Provide the [X, Y] coordinate of the cell's center where the given text is located.  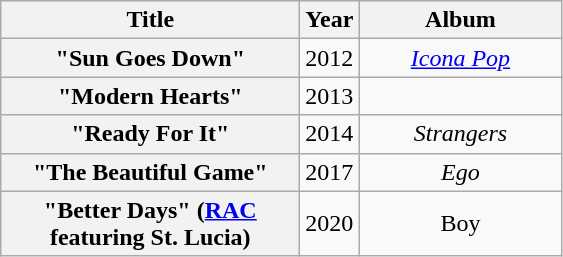
Album [460, 20]
Strangers [460, 134]
2012 [330, 58]
2017 [330, 172]
2014 [330, 134]
Ego [460, 172]
2013 [330, 96]
Icona Pop [460, 58]
"Ready For It" [150, 134]
"Sun Goes Down" [150, 58]
"The Beautiful Game" [150, 172]
2020 [330, 224]
Title [150, 20]
Year [330, 20]
"Modern Hearts" [150, 96]
Boy [460, 224]
"Better Days" (RAC featuring St. Lucia) [150, 224]
